From the cell containing the given text, extract its center point as (X, Y) coordinate. 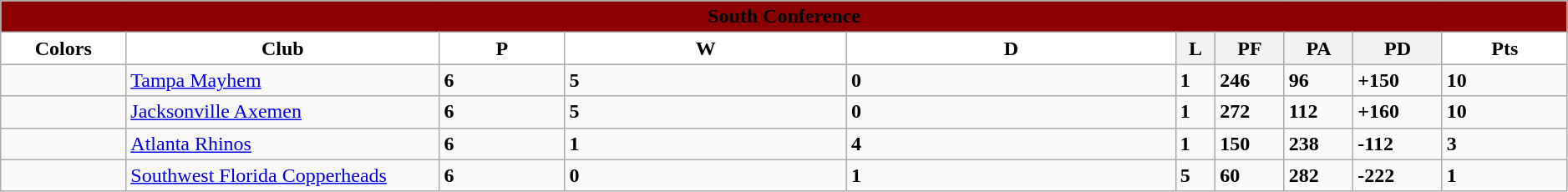
150 (1250, 144)
+150 (1398, 80)
-222 (1398, 175)
D (1011, 48)
246 (1250, 80)
L (1195, 48)
96 (1318, 80)
Pts (1505, 48)
-112 (1398, 144)
PF (1250, 48)
PA (1318, 48)
60 (1250, 175)
Club (282, 48)
W (706, 48)
Colors (63, 48)
Tampa Mayhem (282, 80)
Atlanta Rhinos (282, 144)
3 (1505, 144)
238 (1318, 144)
4 (1011, 144)
P (502, 48)
112 (1318, 112)
272 (1250, 112)
282 (1318, 175)
Jacksonville Axemen (282, 112)
Southwest Florida Copperheads (282, 175)
PD (1398, 48)
+160 (1398, 112)
South Conference (784, 17)
